Pinpoint the cell where the given text exists, returning its (X, Y) midpoint coordinate. 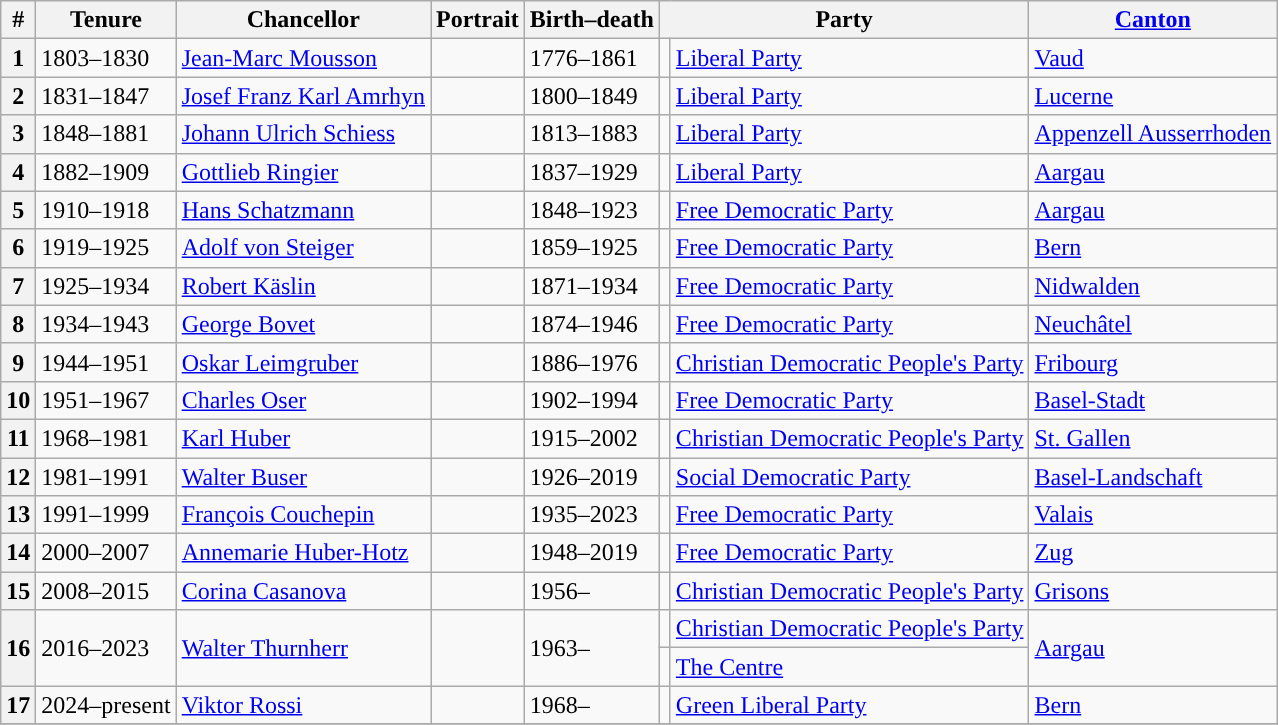
1859–1925 (592, 248)
4 (18, 172)
1882–1909 (106, 172)
1925–1934 (106, 286)
2024–present (106, 705)
Green Liberal Party (850, 705)
10 (18, 400)
1902–1994 (592, 400)
14 (18, 553)
François Couchepin (303, 515)
1948–2019 (592, 553)
Robert Käslin (303, 286)
Birth–death (592, 20)
Zug (1153, 553)
Adolf von Steiger (303, 248)
St. Gallen (1153, 438)
1837–1929 (592, 172)
Portrait (478, 20)
Basel-Stadt (1153, 400)
1831–1847 (106, 96)
Valais (1153, 515)
Fribourg (1153, 362)
Grisons (1153, 591)
12 (18, 477)
Corina Casanova (303, 591)
Appenzell Ausserrhoden (1153, 134)
1926–2019 (592, 477)
1991–1999 (106, 515)
Gottlieb Ringier (303, 172)
1848–1881 (106, 134)
Party (844, 20)
1 (18, 58)
Canton (1153, 20)
Oskar Leimgruber (303, 362)
16 (18, 648)
2016–2023 (106, 648)
# (18, 20)
1968– (592, 705)
1910–1918 (106, 210)
1919–1925 (106, 248)
1951–1967 (106, 400)
11 (18, 438)
Nidwalden (1153, 286)
1800–1849 (592, 96)
Josef Franz Karl Amrhyn (303, 96)
1956– (592, 591)
Tenure (106, 20)
17 (18, 705)
1968–1981 (106, 438)
Annemarie Huber-Hotz (303, 553)
9 (18, 362)
8 (18, 324)
Hans Schatzmann (303, 210)
Jean-Marc Mousson (303, 58)
1776–1861 (592, 58)
1935–2023 (592, 515)
The Centre (850, 667)
1981–1991 (106, 477)
5 (18, 210)
Walter Thurnherr (303, 648)
1874–1946 (592, 324)
3 (18, 134)
1848–1923 (592, 210)
1886–1976 (592, 362)
Neuchâtel (1153, 324)
Basel-Landschaft (1153, 477)
Vaud (1153, 58)
Johann Ulrich Schiess (303, 134)
Charles Oser (303, 400)
15 (18, 591)
George Bovet (303, 324)
1871–1934 (592, 286)
1934–1943 (106, 324)
2 (18, 96)
1915–2002 (592, 438)
1944–1951 (106, 362)
Social Democratic Party (850, 477)
Lucerne (1153, 96)
7 (18, 286)
1803–1830 (106, 58)
13 (18, 515)
Karl Huber (303, 438)
Walter Buser (303, 477)
Chancellor (303, 20)
6 (18, 248)
1813–1883 (592, 134)
2008–2015 (106, 591)
Viktor Rossi (303, 705)
1963– (592, 648)
2000–2007 (106, 553)
